Return the [x, y] coordinate for the center point of the cell that contains the specified text.  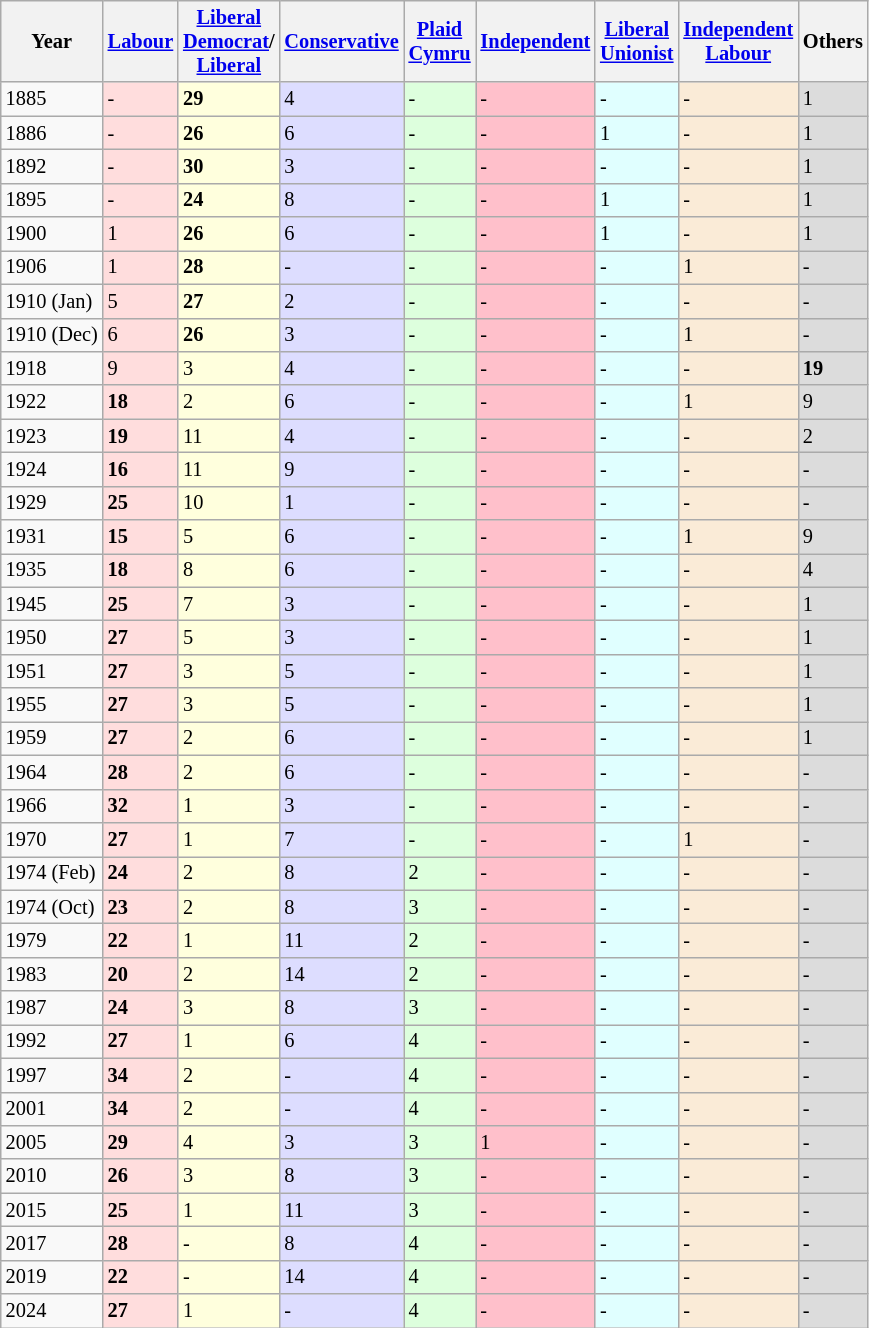
2001 [52, 1109]
32 [140, 806]
2017 [52, 1243]
1983 [52, 974]
1895 [52, 200]
1929 [52, 503]
1906 [52, 267]
30 [228, 166]
1910 (Dec) [52, 335]
15 [140, 537]
1951 [52, 671]
1922 [52, 402]
1966 [52, 806]
Liberal Democrat/Liberal [228, 41]
1950 [52, 637]
Labour [140, 41]
1970 [52, 839]
1959 [52, 738]
1964 [52, 772]
1931 [52, 537]
2019 [52, 1277]
1924 [52, 469]
1974 (Feb) [52, 873]
1955 [52, 705]
Liberal Unionist [636, 41]
1885 [52, 99]
Conservative [341, 41]
2010 [52, 1176]
1987 [52, 1008]
1992 [52, 1041]
1918 [52, 368]
1923 [52, 436]
1979 [52, 940]
10 [228, 503]
Others [833, 41]
20 [140, 974]
1910 (Jan) [52, 301]
1997 [52, 1075]
2005 [52, 1142]
16 [140, 469]
1892 [52, 166]
1900 [52, 234]
Independent Labour [738, 41]
Year [52, 41]
1935 [52, 570]
1945 [52, 604]
2024 [52, 1311]
Plaid Cymru [440, 41]
1974 (Oct) [52, 907]
23 [140, 907]
Independent [536, 41]
2015 [52, 1210]
1886 [52, 133]
